Provide the (x, y) coordinate of the cell's center where the given text is located.  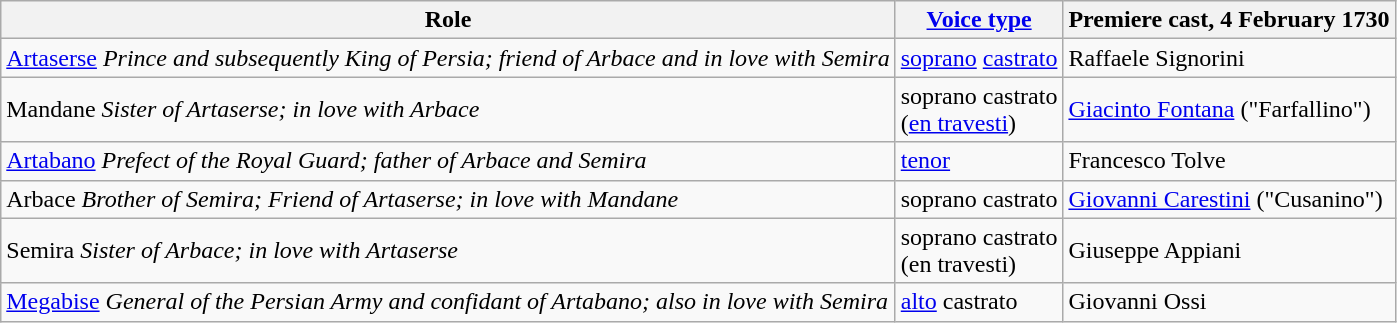
Giovanni Ossi (1229, 302)
Voice type (979, 20)
Arbace Brother of Semira; Friend of Artaserse; in love with Mandane (448, 199)
Giovanni Carestini ("Cusanino") (1229, 199)
tenor (979, 161)
Giuseppe Appiani (1229, 250)
Semira Sister of Arbace; in love with Artaserse (448, 250)
Artaserse Prince and subsequently King of Persia; friend of Arbace and in love with Semira (448, 58)
Mandane Sister of Artaserse; in love with Arbace (448, 110)
Role (448, 20)
Raffaele Signorini (1229, 58)
Megabise General of the Persian Army and confidant of Artabano; also in love with Semira (448, 302)
Francesco Tolve (1229, 161)
Artabano Prefect of the Royal Guard; father of Arbace and Semira (448, 161)
alto castrato (979, 302)
Premiere cast, 4 February 1730 (1229, 20)
Giacinto Fontana ("Farfallino") (1229, 110)
